Detect which cell encompasses the target text, then output its [x, y] center coordinate. 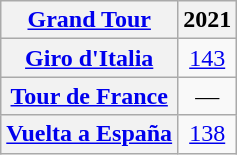
Giro d'Italia [90, 58]
143 [208, 58]
138 [208, 134]
Tour de France [90, 96]
2021 [208, 20]
Vuelta a España [90, 134]
Grand Tour [90, 20]
— [208, 96]
